Find where the given text appears and provide that cell's center as (X, Y) coordinate. 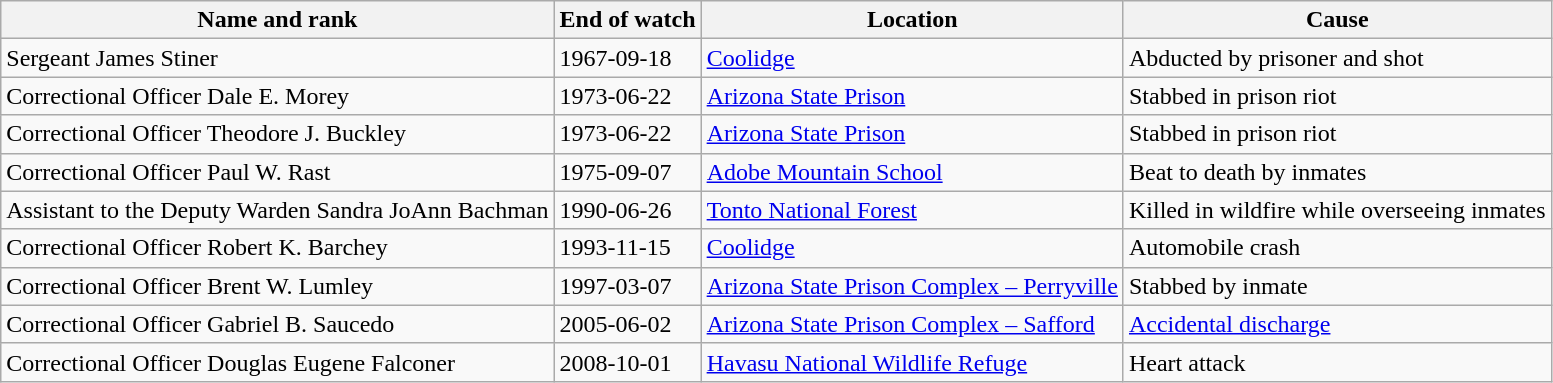
1997-03-07 (628, 286)
Name and rank (278, 20)
1967-09-18 (628, 58)
Assistant to the Deputy Warden Sandra JoAnn Bachman (278, 210)
Correctional Officer Robert K. Barchey (278, 248)
Beat to death by inmates (1337, 172)
2008-10-01 (628, 362)
Stabbed by inmate (1337, 286)
Correctional Officer Paul W. Rast (278, 172)
2005-06-02 (628, 324)
Correctional Officer Brent W. Lumley (278, 286)
Arizona State Prison Complex – Perryville (912, 286)
Automobile crash (1337, 248)
Sergeant James Stiner (278, 58)
Correctional Officer Gabriel B. Saucedo (278, 324)
1990-06-26 (628, 210)
1975-09-07 (628, 172)
Accidental discharge (1337, 324)
Correctional Officer Douglas Eugene Falconer (278, 362)
Correctional Officer Dale E. Morey (278, 96)
Cause (1337, 20)
Arizona State Prison Complex – Safford (912, 324)
Correctional Officer Theodore J. Buckley (278, 134)
Heart attack (1337, 362)
End of watch (628, 20)
Location (912, 20)
1993-11-15 (628, 248)
Adobe Mountain School (912, 172)
Killed in wildfire while overseeing inmates (1337, 210)
Havasu National Wildlife Refuge (912, 362)
Abducted by prisoner and shot (1337, 58)
Tonto National Forest (912, 210)
